Scan for the cell matching the given text and deliver its [x, y] coordinate at center. 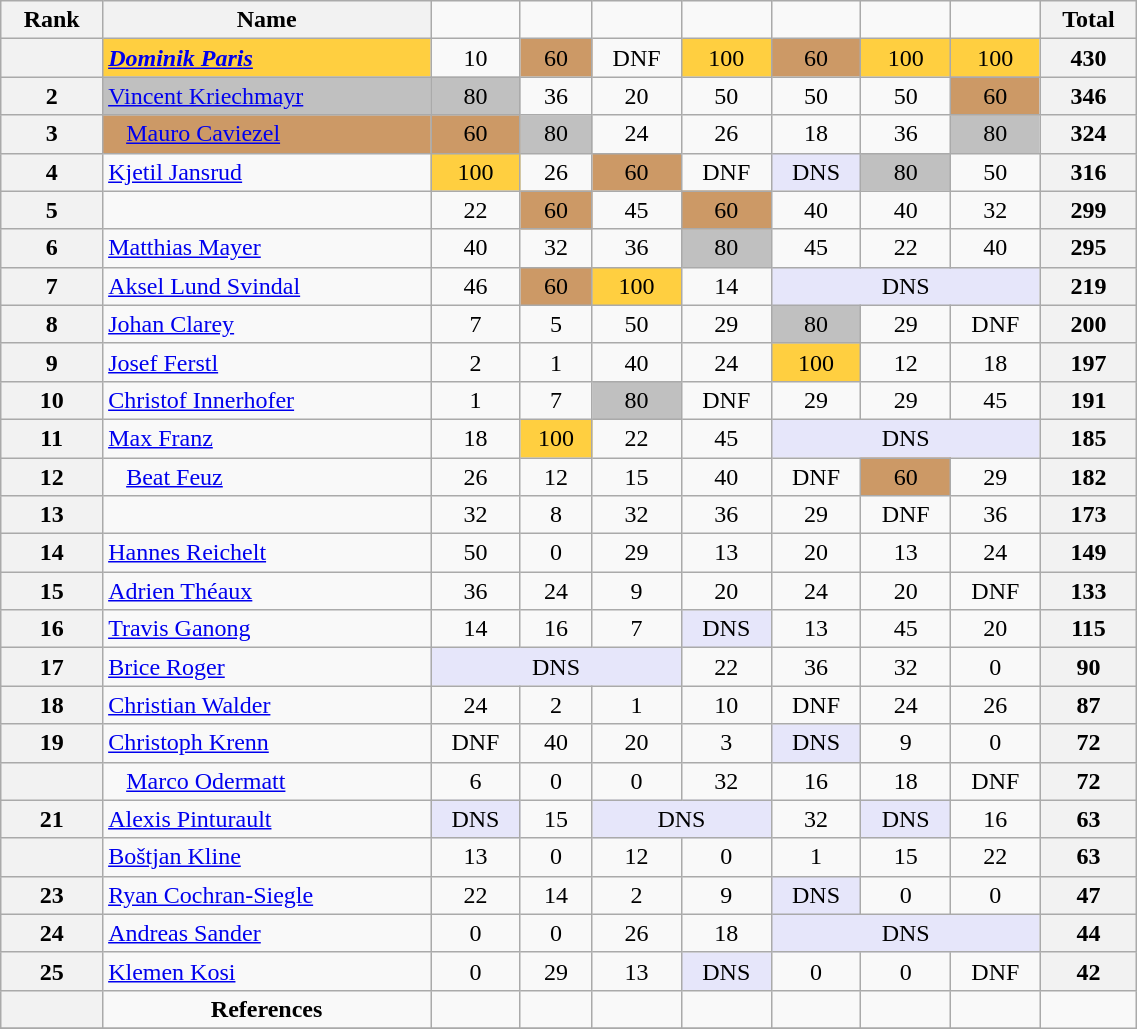
Kjetil Jansrud [267, 172]
Andreas Sander [267, 933]
21 [52, 819]
295 [1088, 248]
173 [1088, 515]
Dominik Paris [267, 58]
Beat Feuz [267, 477]
47 [1088, 895]
Rank [52, 20]
Name [267, 20]
133 [1088, 591]
Klemen Kosi [267, 971]
430 [1088, 58]
Total [1088, 20]
4 [52, 172]
Aksel Lund Svindal [267, 286]
185 [1088, 438]
Josef Ferstl [267, 362]
Adrien Théaux [267, 591]
References [267, 1009]
Max Franz [267, 438]
346 [1088, 96]
Travis Ganong [267, 629]
42 [1088, 971]
Christoph Krenn [267, 743]
44 [1088, 933]
Johan Clarey [267, 324]
Brice Roger [267, 667]
219 [1088, 286]
23 [52, 895]
90 [1088, 667]
182 [1088, 477]
25 [52, 971]
Ryan Cochran-Siegle [267, 895]
191 [1088, 400]
299 [1088, 210]
Boštjan Kline [267, 857]
Alexis Pinturault [267, 819]
46 [476, 286]
11 [52, 438]
316 [1088, 172]
197 [1088, 362]
Vincent Kriechmayr [267, 96]
Hannes Reichelt [267, 553]
115 [1088, 629]
87 [1088, 705]
200 [1088, 324]
324 [1088, 134]
149 [1088, 553]
Marco Odermatt [267, 781]
Christian Walder [267, 705]
19 [52, 743]
Mauro Caviezel [267, 134]
Matthias Mayer [267, 248]
Christof Innerhofer [267, 400]
17 [52, 667]
